Return the (X, Y) coordinate for the center point of the cell that contains the specified text.  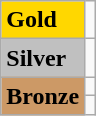
Gold (43, 20)
Silver (43, 58)
Bronze (43, 96)
